Return [X, Y] of the center of cell containing provided text 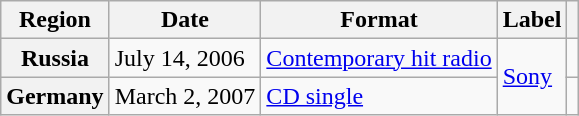
March 2, 2007 [185, 96]
Format [379, 20]
July 14, 2006 [185, 58]
Label [532, 20]
Russia [55, 58]
Contemporary hit radio [379, 58]
Region [55, 20]
Sony [532, 77]
Germany [55, 96]
Date [185, 20]
CD single [379, 96]
